Output the [X, Y] coordinate of the center of the cell containing the given text.  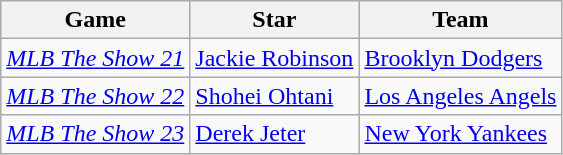
New York Yankees [460, 134]
Los Angeles Angels [460, 96]
Game [96, 20]
Jackie Robinson [274, 58]
Shohei Ohtani [274, 96]
MLB The Show 23 [96, 134]
MLB The Show 21 [96, 58]
Team [460, 20]
Star [274, 20]
Brooklyn Dodgers [460, 58]
Derek Jeter [274, 134]
MLB The Show 22 [96, 96]
